Return (x, y) of the center of cell containing provided text 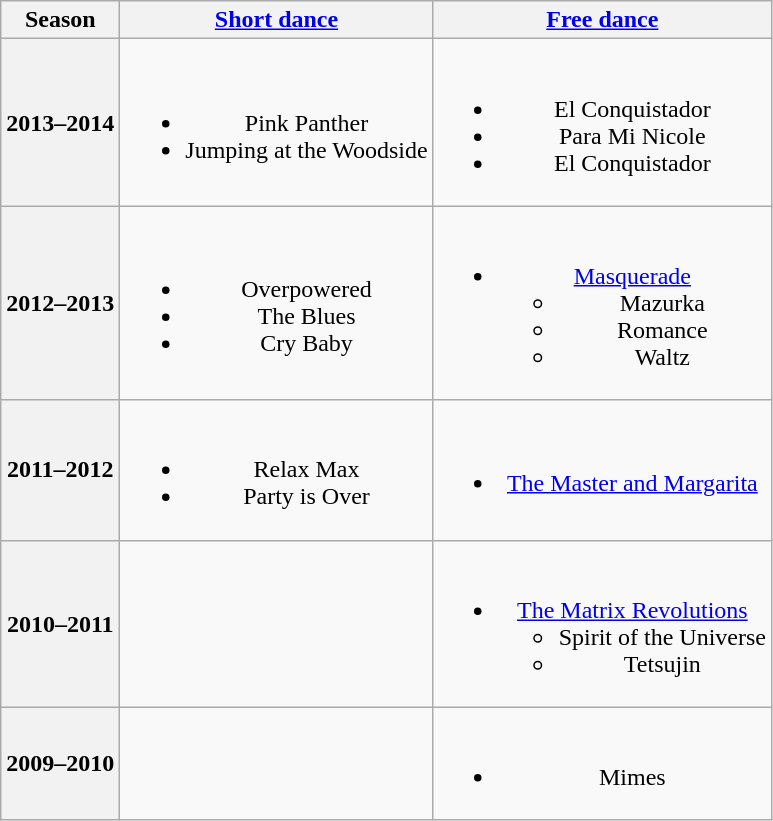
Masquerade MazurkaRomanceWaltz (602, 303)
The Matrix Revolutions Spirit of the UniverseTetsujin (602, 624)
El Conquistador Para Mi Nicole El Conquistador (602, 122)
2010–2011 (60, 624)
Season (60, 20)
2012–2013 (60, 303)
Short dance (276, 20)
Mimes (602, 764)
2011–2012 (60, 470)
Relax Max Party is Over (276, 470)
Pink Panther Jumping at the Woodside (276, 122)
The Master and Margarita (602, 470)
Overpowered The Blues Cry Baby (276, 303)
2009–2010 (60, 764)
Free dance (602, 20)
2013–2014 (60, 122)
